Detect which cell encompasses the target text, then output its (x, y) center coordinate. 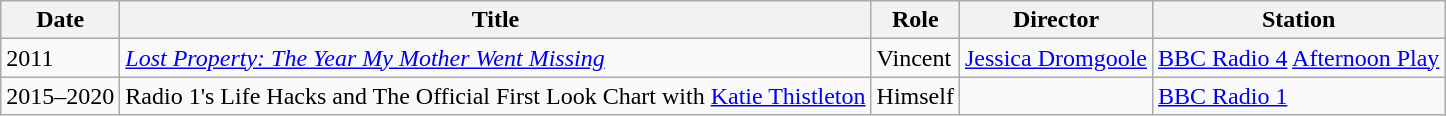
Date (60, 20)
Radio 1's Life Hacks and The Official First Look Chart with Katie Thistleton (496, 96)
Vincent (915, 58)
Himself (915, 96)
BBC Radio 4 Afternoon Play (1298, 58)
Lost Property: The Year My Mother Went Missing (496, 58)
Role (915, 20)
Station (1298, 20)
2011 (60, 58)
BBC Radio 1 (1298, 96)
Title (496, 20)
Director (1056, 20)
2015–2020 (60, 96)
Jessica Dromgoole (1056, 58)
